Output the (x, y) coordinate of the center of the cell containing the given text.  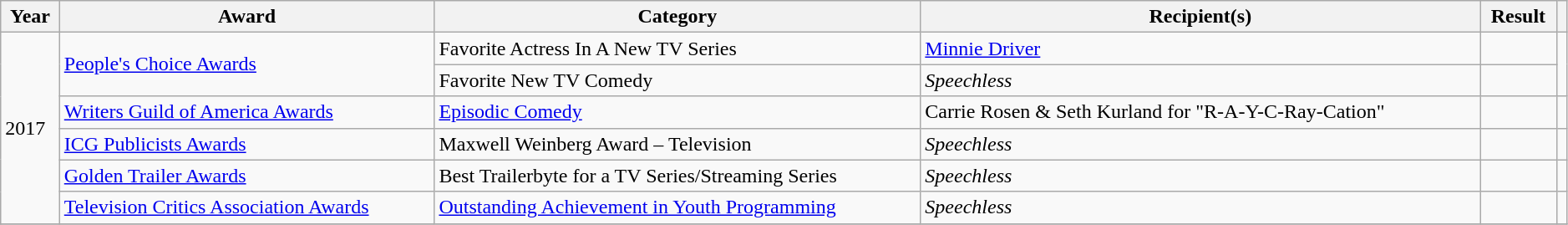
Maxwell Weinberg Award – Television (677, 144)
Recipient(s) (1200, 17)
Television Critics Association Awards (247, 207)
Best Trailerbyte for a TV Series/Streaming Series (677, 176)
Minnie Driver (1200, 49)
Golden Trailer Awards (247, 176)
People's Choice Awards (247, 64)
Writers Guild of America Awards (247, 112)
Episodic Comedy (677, 112)
Award (247, 17)
Outstanding Achievement in Youth Programming (677, 207)
2017 (30, 128)
Favorite Actress In A New TV Series (677, 49)
Category (677, 17)
ICG Publicists Awards (247, 144)
Carrie Rosen & Seth Kurland for "R-A-Y-C-Ray-Cation" (1200, 112)
Result (1519, 17)
Favorite New TV Comedy (677, 80)
Year (30, 17)
